Find where the given text appears and provide that cell's center as (X, Y) coordinate. 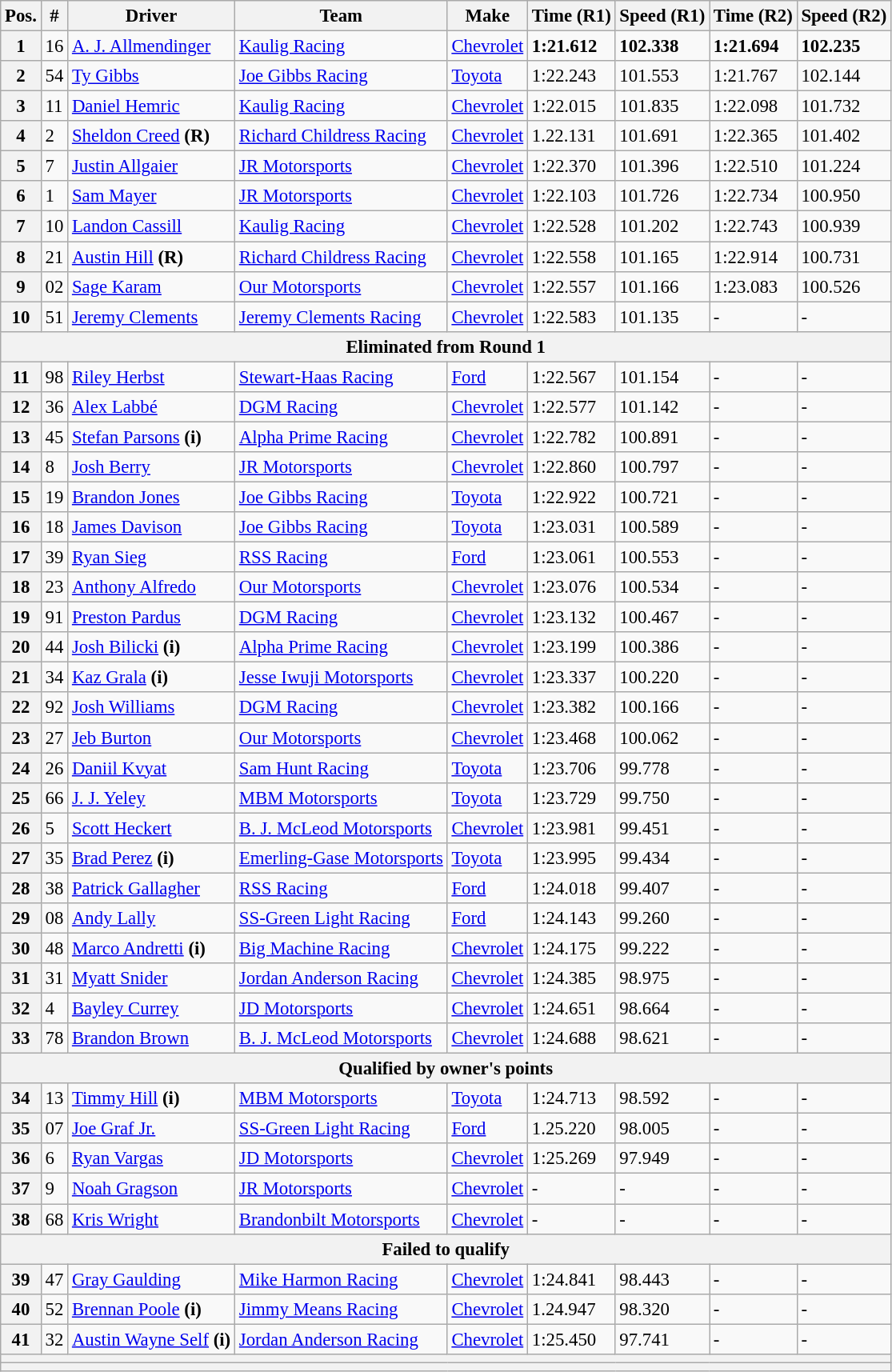
101.202 (662, 226)
1:22.567 (572, 377)
101.396 (662, 166)
Mike Harmon Racing (342, 1279)
Brandon Brown (152, 1038)
Time (R2) (754, 16)
3 (21, 106)
101.135 (662, 317)
Riley Herbst (152, 377)
1:21.767 (754, 76)
91 (54, 618)
100.939 (844, 226)
24 (21, 768)
1:22.103 (572, 196)
Jeremy Clements Racing (342, 317)
66 (54, 798)
Sheldon Creed (R) (152, 136)
98.664 (662, 1009)
Patrick Gallagher (152, 888)
101.732 (844, 106)
51 (54, 317)
99.451 (662, 828)
1:22.098 (754, 106)
Jeremy Clements (152, 317)
101.142 (662, 407)
100.731 (844, 257)
Joe Graf Jr. (152, 1129)
1:23.337 (572, 678)
100.166 (662, 708)
Andy Lally (152, 918)
Preston Pardus (152, 618)
29 (21, 918)
20 (21, 647)
1:24.385 (572, 978)
14 (21, 467)
37 (21, 1189)
Sam Mayer (152, 196)
100.950 (844, 196)
98.592 (662, 1098)
101.691 (662, 136)
Josh Bilicki (i) (152, 647)
97.741 (662, 1339)
1:22.243 (572, 76)
Jesse Iwuji Motorsports (342, 678)
98.320 (662, 1309)
1:23.706 (572, 768)
Austin Wayne Self (i) (152, 1339)
1:24.018 (572, 888)
Anthony Alfredo (152, 587)
48 (54, 948)
Emerling-Gase Motorsports (342, 858)
100.062 (662, 738)
Qualified by owner's points (446, 1069)
100.526 (844, 286)
1.22.131 (572, 136)
100.534 (662, 587)
41 (21, 1339)
# (54, 16)
1:22.922 (572, 497)
98.443 (662, 1279)
Daniil Kvyat (152, 768)
1.25.220 (572, 1129)
22 (21, 708)
Eliminated from Round 1 (446, 346)
1:21.694 (754, 46)
1:24.688 (572, 1038)
1:23.199 (572, 647)
1:22.557 (572, 286)
15 (21, 497)
07 (54, 1129)
52 (54, 1309)
1:23.468 (572, 738)
08 (54, 918)
Justin Allgaier (152, 166)
99.260 (662, 918)
101.224 (844, 166)
Josh Williams (152, 708)
Bayley Currey (152, 1009)
Daniel Hemric (152, 106)
100.797 (662, 467)
101.835 (662, 106)
1:22.510 (754, 166)
1:22.577 (572, 407)
1:23.083 (754, 286)
1:24.143 (572, 918)
98.005 (662, 1129)
101.166 (662, 286)
28 (21, 888)
1:22.914 (754, 257)
100.220 (662, 678)
Kaz Grala (i) (152, 678)
Brandon Jones (152, 497)
Pos. (21, 16)
101.154 (662, 377)
1:25.269 (572, 1159)
47 (54, 1279)
102.338 (662, 46)
A. J. Allmendinger (152, 46)
1:24.713 (572, 1098)
44 (54, 647)
97.949 (662, 1159)
1:25.450 (572, 1339)
Brad Perez (i) (152, 858)
Josh Berry (152, 467)
Speed (R1) (662, 16)
Timmy Hill (i) (152, 1098)
Scott Heckert (152, 828)
99.222 (662, 948)
Time (R1) (572, 16)
Myatt Snider (152, 978)
98.975 (662, 978)
99.778 (662, 768)
1:22.743 (754, 226)
Ryan Vargas (152, 1159)
1:24.841 (572, 1279)
101.553 (662, 76)
Jeb Burton (152, 738)
Team (342, 16)
33 (21, 1038)
99.407 (662, 888)
101.165 (662, 257)
1:24.175 (572, 948)
Stefan Parsons (i) (152, 437)
25 (21, 798)
Sam Hunt Racing (342, 768)
1:23.031 (572, 527)
1:22.782 (572, 437)
30 (21, 948)
98 (54, 377)
40 (21, 1309)
100.721 (662, 497)
Jimmy Means Racing (342, 1309)
Marco Andretti (i) (152, 948)
1:24.651 (572, 1009)
Gray Gaulding (152, 1279)
54 (54, 76)
100.589 (662, 527)
Alex Labbé (152, 407)
1:22.015 (572, 106)
1:23.132 (572, 618)
Make (487, 16)
Brennan Poole (i) (152, 1309)
Landon Cassill (152, 226)
1:22.528 (572, 226)
100.386 (662, 647)
1:23.981 (572, 828)
17 (21, 558)
Ryan Sieg (152, 558)
1:23.061 (572, 558)
99.434 (662, 858)
Ty Gibbs (152, 76)
1:23.076 (572, 587)
1:22.558 (572, 257)
1:22.583 (572, 317)
100.891 (662, 437)
100.553 (662, 558)
James Davison (152, 527)
1:21.612 (572, 46)
1:23.382 (572, 708)
1:23.995 (572, 858)
99.750 (662, 798)
1.24.947 (572, 1309)
Brandonbilt Motorsports (342, 1219)
J. J. Yeley (152, 798)
100.467 (662, 618)
Driver (152, 16)
92 (54, 708)
98.621 (662, 1038)
1:22.365 (754, 136)
102.144 (844, 76)
Austin Hill (R) (152, 257)
1:22.860 (572, 467)
102.235 (844, 46)
Failed to qualify (446, 1249)
Kris Wright (152, 1219)
101.726 (662, 196)
02 (54, 286)
Sage Karam (152, 286)
Big Machine Racing (342, 948)
Noah Gragson (152, 1189)
Stewart-Haas Racing (342, 377)
45 (54, 437)
78 (54, 1038)
1:23.729 (572, 798)
Speed (R2) (844, 16)
1:22.370 (572, 166)
12 (21, 407)
101.402 (844, 136)
68 (54, 1219)
1:22.734 (754, 196)
